Pinpoint the cell where the given text exists, returning its [x, y] midpoint coordinate. 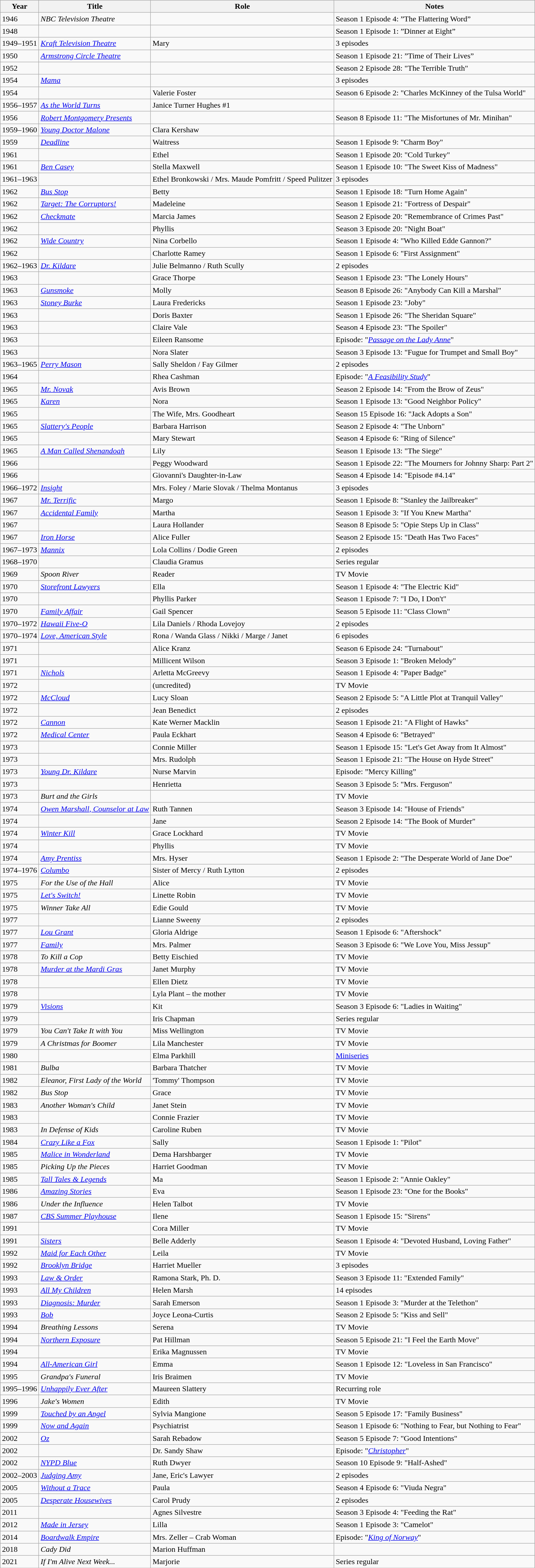
Ethel [243, 155]
Season 2 Episode 28: "The Terrible Truth" [434, 68]
Bulba [95, 1068]
Season 1 Episode 21: ”Time of Their Lives” [434, 56]
Season 4 Episode 6: "Betrayed" [434, 735]
Season 1 Episode 8: "Stanley the Jailbreaker" [434, 500]
Mary Stewart [243, 438]
Millicent Wilson [243, 661]
Erika Magnussen [243, 1352]
Season 4 Episode 6: "Ring of Silence" [434, 438]
Season 3 Episode 13: "Fugue for Trumpet and Small Boy" [434, 352]
Episode: "A Feasibility Study" [434, 377]
1959–1960 [19, 130]
Janet Stein [243, 1105]
1963–1965 [19, 365]
Season 1 Episode 12: "Loveless in San Francisco" [434, 1364]
Winter Kill [95, 833]
Made in Jersey [95, 1525]
Young Dr. Kildare [95, 772]
Janet Murphy [243, 969]
Harriet Goodman [243, 1167]
1956–1957 [19, 105]
Dr. Kildare [95, 266]
Helen Marsh [243, 1290]
Lilla [243, 1525]
Eleanor, First Lady of the World [95, 1080]
Bob [95, 1315]
Claudia Gramus [243, 562]
Lianne Sweeny [243, 920]
Season 3 Episode 6: "Ladies in Waiting" [434, 1006]
Season 1 Episode 22: "The Mourners for Johnny Sharp: Part 2" [434, 463]
Season 1 Episode 15: "Let's Get Away from It Almost" [434, 747]
A Man Called Shenandoah [95, 451]
Alice Fuller [243, 537]
1995 [19, 1377]
Role [243, 6]
Nurse Marvin [243, 772]
Nora Slater [243, 352]
Betty Eischied [243, 957]
Season 2 Episode 4: "The Unborn" [434, 426]
Lola Collins / Dodie Green [243, 550]
Janice Turner Hughes #1 [243, 105]
Valerie Foster [243, 93]
Claire Vale [243, 327]
Young Doctor Malone [95, 130]
Let's Switch! [95, 895]
Sister of Mercy / Ruth Lytton [243, 870]
Gloria Aldrige [243, 932]
Breathing Lessons [95, 1327]
Now and Again [95, 1426]
Elma Parkhill [243, 1056]
Carol Prudy [243, 1500]
If I'm Alive Next Week... [95, 1562]
Perry Mason [95, 365]
Season 1 Episode 4: "The Electric Kid" [434, 587]
Barbara Thatcher [243, 1068]
Columbo [95, 870]
2011 [19, 1512]
6 episodes [434, 636]
Winner Take All [95, 907]
1948 [19, 31]
Episode: ”Mercy Killing” [434, 772]
Dema Harshbarger [243, 1155]
Grandpa's Funeral [95, 1377]
Season 1 Episode 6: "Nothing to Fear, but Nothing to Fear" [434, 1426]
Another Woman's Child [95, 1105]
Season 6 Episode 24: "Turnabout" [434, 648]
Season 5 Episode 17: "Family Business" [434, 1414]
Caroline Ruben [243, 1130]
Season 1 Episode 2: "The Desperate World of Jane Doe" [434, 858]
Diagnosis: Murder [95, 1302]
Phyllis Parker [243, 599]
You Can't Take It with You [95, 1031]
Desperate Housewives [95, 1500]
Marjorie [243, 1562]
1968–1970 [19, 562]
Love, American Style [95, 636]
Betty [243, 192]
Oz [95, 1438]
Cady Did [95, 1550]
Medical Center [95, 735]
Alice [243, 883]
Helen Talbot [243, 1204]
Mrs. Rudolph [243, 760]
1984 [19, 1142]
Mary [243, 43]
Lyla Plant – the mother [243, 994]
Season 1 Episode 1: "Pilot" [434, 1142]
Season 1 Episode 23: "Joby" [434, 303]
Spoon River [95, 574]
Kate Werner Macklin [243, 722]
Kraft Television Theatre [95, 43]
Arletta McGreevy [243, 673]
CBS Summer Playhouse [95, 1216]
Mrs. Palmer [243, 945]
Checkmate [95, 216]
Karen [95, 401]
NBC Television Theatre [95, 19]
Season 1 Episode 21: "Fortress of Despair" [434, 204]
Edie Gould [243, 907]
1995–1996 [19, 1389]
Season 2 Episode 14: "The Book of Murder" [434, 821]
1966–1972 [19, 488]
Season 5 Episode 21: "I Feel the Earth Move" [434, 1340]
Season 3 Episode 5: "Mrs. Ferguson" [434, 784]
Season 1 Episode 4: "Paper Badge" [434, 673]
Ella [243, 587]
Season 2 Episode 5: "Kiss and Sell" [434, 1315]
Iris Braimen [243, 1377]
Marcia James [243, 216]
Grace Thorpe [243, 278]
Psychiatrist [243, 1426]
Season 2 Episode 5: "A Little Plot at Tranquil Valley" [434, 698]
In Defense of Kids [95, 1130]
Connie Miller [243, 747]
Season 8 Episode 5: "Opie Steps Up in Class" [434, 525]
Season 1 Episode 13: "Good Neighbor Policy" [434, 401]
All-American Girl [95, 1364]
Barbara Harrison [243, 426]
Mannix [95, 550]
Dr. Sandy Shaw [243, 1451]
Season 8 Episode 26: "Anybody Can Kill a Marshal" [434, 290]
Season 3 Episode 6: "We Love You, Miss Jessup" [434, 945]
Eva [243, 1191]
Emma [243, 1364]
Amazing Stories [95, 1191]
Storefront Lawyers [95, 587]
Leila [243, 1253]
1969 [19, 574]
1980 [19, 1056]
Mama [95, 80]
Slattery's People [95, 426]
Laura Hollander [243, 525]
Sylvia Mangione [243, 1414]
Without a Trace [95, 1488]
A Christmas for Boomer [95, 1043]
All My Children [95, 1290]
Jean Benedict [243, 710]
Season 1 Episode 6: "First Assignment" [434, 253]
Paula [243, 1488]
Armstrong Circle Theatre [95, 56]
Target: The Corruptors! [95, 204]
Amy Prentiss [95, 858]
Season 2 Episode 20: "Remembrance of Crimes Past" [434, 216]
Ethel Bronkowski / Mrs. Maude Pomfritt / Speed Pulitzer [243, 179]
Ma [243, 1179]
Insight [95, 488]
2012 [19, 1525]
Pat Hillman [243, 1340]
Agnes Silvestre [243, 1512]
Robert Montgomery Presents [95, 117]
Season 5 Episode 7: "Good Intentions" [434, 1438]
Lily [243, 451]
Nichols [95, 673]
Ramona Stark, Ph. D. [243, 1278]
Cannon [95, 722]
Grace Lockhard [243, 833]
Mr. Novak [95, 389]
Margo [243, 500]
Rhea Cashman [243, 377]
Season 1 Episode 21: "A Flight of Hawks" [434, 722]
Season 1 Episode 7: "I Do, I Don't" [434, 599]
Season 6 Episode 2: "Charles McKinney of the Tulsa World" [434, 93]
Harriet Mueller [243, 1265]
Title [95, 6]
Belle Adderly [243, 1241]
Season 1 Episode 2: "Annie Oakley" [434, 1179]
Notes [434, 6]
Lila Daniels / Rhoda Lovejoy [243, 624]
Visions [95, 1006]
Boardwalk Empire [95, 1537]
2021 [19, 1562]
Season 3 Episode 4: "Feeding the Rat" [434, 1512]
Season 1 Episode 4: "Who Killed Edde Gannon?" [434, 241]
Mr. Terrific [95, 500]
1964 [19, 377]
Crazy Like a Fox [95, 1142]
Ruth Dwyer [243, 1463]
Doris Baxter [243, 315]
Marion Huffman [243, 1550]
As the World Turns [95, 105]
Malice in Wonderland [95, 1155]
McCloud [95, 698]
Sisters [95, 1241]
Season 8 Episode 11: "The Misfortunes of Mr. Minihan" [434, 117]
Season 1 Episode 20: "Cold Turkey" [434, 155]
Episode: "King of Norway" [434, 1537]
Season 1 Episode 4: "Devoted Husband, Loving Father" [434, 1241]
Rona / Wanda Glass / Nikki / Marge / Janet [243, 636]
'Tommy' Thompson [243, 1080]
Wide Country [95, 241]
Giovanni's Daughter-in-Law [243, 475]
Sarah Rebadow [243, 1438]
Season 1 Episode 18: "Turn Home Again" [434, 192]
Nina Corbello [243, 241]
Season 1 Episode 3: "Murder at the Telethon" [434, 1302]
1987 [19, 1216]
Accidental Family [95, 512]
2014 [19, 1537]
Cora Miller [243, 1228]
Burt and the Girls [95, 796]
Deadline [95, 142]
2002–2003 [19, 1475]
Eileen Ransome [243, 340]
Season 5 Episode 11: "Class Clown" [434, 611]
Jane [243, 821]
Maid for Each Other [95, 1253]
Ben Casey [95, 167]
Season 1 Episode 26: "The Sheridan Square" [434, 315]
1970–1974 [19, 636]
Gunsmoke [95, 290]
Linette Robin [243, 895]
Season 1 Episode 1: ”Dinner at Eight” [434, 31]
1981 [19, 1068]
Reader [243, 574]
Season 3 Episode 11: "Extended Family" [434, 1278]
1950 [19, 56]
Molly [243, 290]
Episode: "Christopher" [434, 1451]
Season 2 Episode 15: "Death Has Two Faces" [434, 537]
1949–1951 [19, 43]
To Kill a Cop [95, 957]
The Wife, Mrs. Goodheart [243, 414]
Season 1 Episode 3: "Camelot" [434, 1525]
Henrietta [243, 784]
Season 1 Episode 23: "The Lonely Hours" [434, 278]
Stella Maxwell [243, 167]
Ruth Tannen [243, 809]
Northern Exposure [95, 1340]
Season 1 Episode 21: "The House on Hyde Street" [434, 760]
1956 [19, 117]
Brooklyn Bridge [95, 1265]
Mrs. Foley / Marie Slovak / Thelma Montanus [243, 488]
Season 1 Episode 10: "The Sweet Kiss of Madness" [434, 167]
Serena [243, 1327]
Law & Order [95, 1278]
Laura Fredericks [243, 303]
Clara Kershaw [243, 130]
Ilene [243, 1216]
Mrs. Zeller – Crab Woman [243, 1537]
Family Affair [95, 611]
Picking Up the Pieces [95, 1167]
Season 1 Episode 3: "If You Knew Martha" [434, 512]
Season 3 Episode 14: "House of Friends" [434, 809]
Madeleine [243, 204]
Season 1 Episode 15: "Sirens" [434, 1216]
Season 10 Episode 9: "Half-Ashed" [434, 1463]
Touched by an Angel [95, 1414]
Avis Brown [243, 389]
Joyce Leona-Curtis [243, 1315]
1974–1976 [19, 870]
Jane, Eric's Lawyer [243, 1475]
Season 4 Episode 14: "Episode #4.14" [434, 475]
Iron Horse [95, 537]
Gail Spencer [243, 611]
Unhappily Ever After [95, 1389]
Murder at the Mardi Gras [95, 969]
Waitress [243, 142]
Hawaii Five-O [95, 624]
Connie Frazier [243, 1117]
Lila Manchester [243, 1043]
Miniseries [434, 1056]
Season 1 Episode 9: "Charm Boy" [434, 142]
Sally [243, 1142]
1996 [19, 1401]
Mrs. Hyser [243, 858]
Recurring role [434, 1389]
1970–1972 [19, 624]
Nora [243, 401]
1959 [19, 142]
Iris Chapman [243, 1019]
Judging Amy [95, 1475]
Season 15 Episode 16: "Jack Adopts a Son" [434, 414]
Season 1 Episode 4: ”The Flattering Word” [434, 19]
Season 1 Episode 6: "Aftershock" [434, 932]
Ellen Dietz [243, 982]
Peggy Woodward [243, 463]
NYPD Blue [95, 1463]
Grace [243, 1093]
1952 [19, 68]
Owen Marshall, Counselor at Law [95, 809]
1962–1963 [19, 266]
Paula Eckhart [243, 735]
Season 1 Episode 13: "The Siege" [434, 451]
1967–1973 [19, 550]
Charlotte Ramey [243, 253]
Under the Influence [95, 1204]
Lou Grant [95, 932]
14 episodes [434, 1290]
Family [95, 945]
Martha [243, 512]
For the Use of the Hall [95, 883]
Stoney Burke [95, 303]
Sally Sheldon / Fay Gilmer [243, 365]
Episode: "Passage on the Lady Anne" [434, 340]
Season 4 Episode 6: "Viuda Negra" [434, 1488]
Year [19, 6]
Season 1 Episode 23: "One for the Books" [434, 1191]
Season 2 Episode 14: "From the Brow of Zeus" [434, 389]
Kit [243, 1006]
Alice Kranz [243, 648]
Tall Tales & Legends [95, 1179]
Miss Wellington [243, 1031]
Lucy Sloan [243, 698]
Maureen Slattery [243, 1389]
Season 3 Episode 1: "Broken Melody" [434, 661]
1961–1963 [19, 179]
2018 [19, 1550]
Jake's Women [95, 1401]
Julie Belmanno / Ruth Scully [243, 266]
Edith [243, 1401]
Season 3 Episode 20: "Night Boat" [434, 229]
(uncredited) [243, 685]
Season 4 Episode 23: "The Spoiler" [434, 327]
Sarah Emerson [243, 1302]
1946 [19, 19]
